Detect which cell encompasses the target text, then output its [x, y] center coordinate. 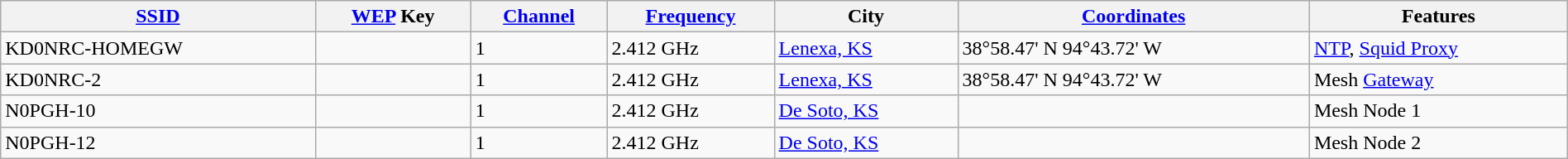
KD0NRC-2 [158, 79]
Mesh Node 1 [1438, 111]
Features [1438, 17]
Frequency [691, 17]
NTP, Squid Proxy [1438, 48]
City [866, 17]
WEP Key [393, 17]
N0PGH-10 [158, 111]
SSID [158, 17]
Mesh Node 2 [1438, 142]
Mesh Gateway [1438, 79]
KD0NRC-HOMEGW [158, 48]
Channel [539, 17]
Coordinates [1133, 17]
N0PGH-12 [158, 142]
